Detect which cell encompasses the target text, then output its [x, y] center coordinate. 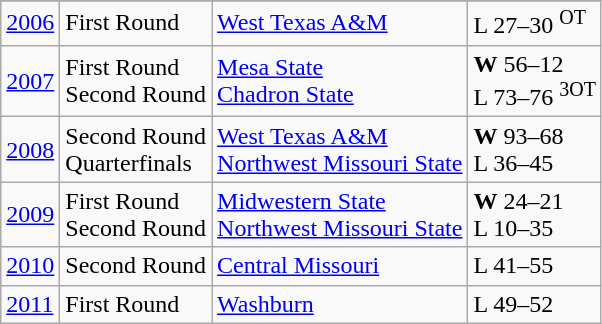
2008 [30, 150]
W 93–68L 36–45 [535, 150]
Midwestern StateNorthwest Missouri State [340, 214]
L 41–55 [535, 266]
Central Missouri [340, 266]
2011 [30, 304]
2010 [30, 266]
2009 [30, 214]
2007 [30, 81]
Second Round [136, 266]
Washburn [340, 304]
L 49–52 [535, 304]
W 24–21L 10–35 [535, 214]
W 56–12L 73–76 3OT [535, 81]
2006 [30, 24]
Second RoundQuarterfinals [136, 150]
West Texas A&MNorthwest Missouri State [340, 150]
L 27–30 OT [535, 24]
Mesa StateChadron State [340, 81]
West Texas A&M [340, 24]
